From the cell containing the given text, extract its center point as [X, Y] coordinate. 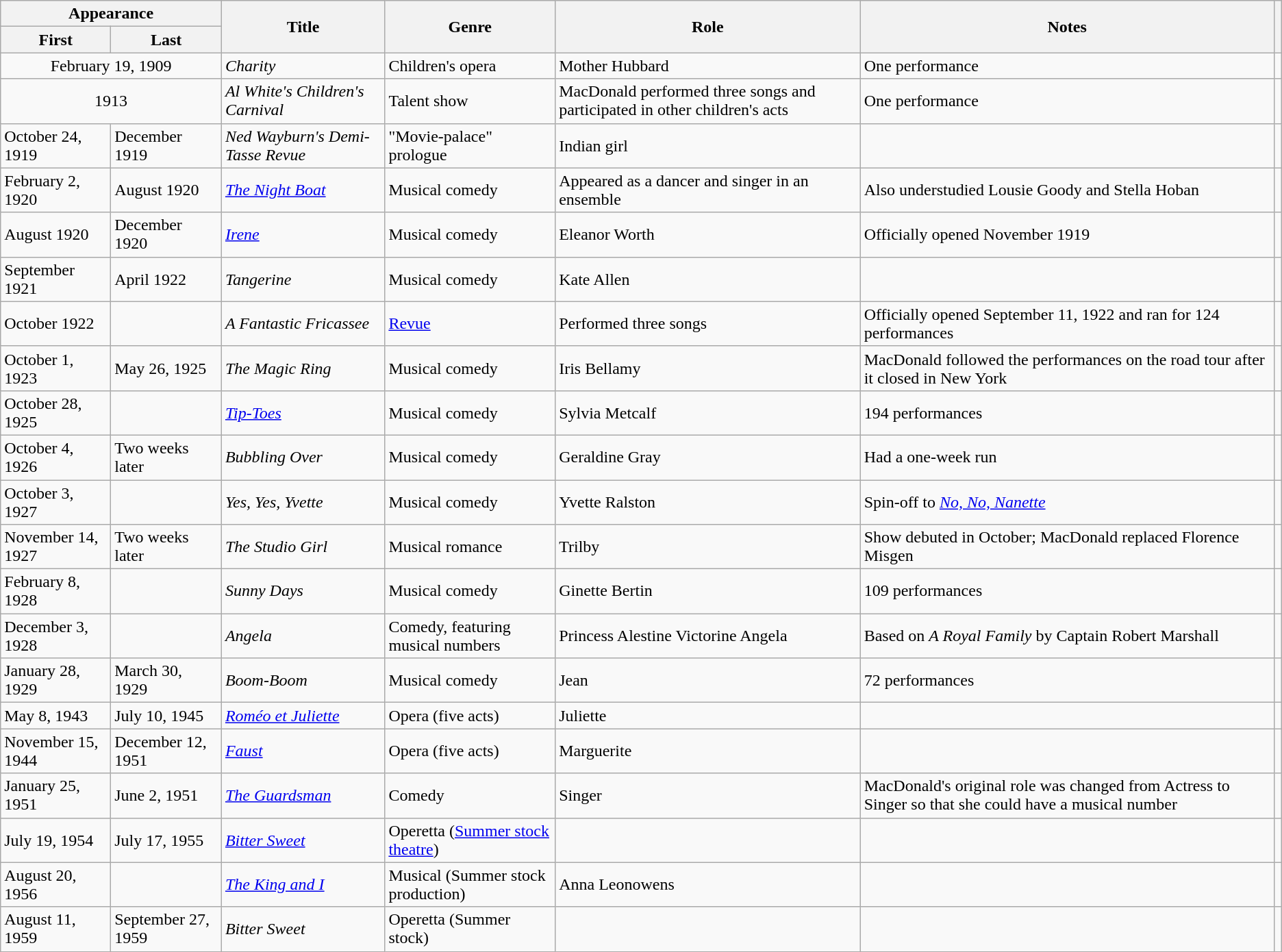
Comedy [470, 796]
Tip-Toes [303, 412]
February 8, 1928 [56, 592]
Spin-off to No, No, Nanette [1067, 501]
Boom-Boom [303, 681]
April 1922 [166, 279]
Angela [303, 636]
January 28, 1929 [56, 681]
Last [166, 40]
Appearance [111, 14]
May 26, 1925 [166, 368]
Had a one-week run [1067, 458]
Operetta (Summer stock theatre) [470, 840]
The Studio Girl [303, 547]
July 10, 1945 [166, 716]
The Night Boat [303, 190]
December 1919 [166, 145]
Role [708, 27]
Revue [470, 323]
Anna Leonowens [708, 885]
Mother Hubbard [708, 66]
Appeared as a dancer and singer in an ensemble [708, 190]
Singer [708, 796]
MacDonald's original role was changed from Actress to Singer so that she could have a musical number [1067, 796]
Iris Bellamy [708, 368]
August 20, 1956 [56, 885]
109 performances [1067, 592]
March 30, 1929 [166, 681]
July 19, 1954 [56, 840]
Children's opera [470, 66]
Kate Allen [708, 279]
Operetta (Summer stock) [470, 929]
Princess Alestine Victorine Angela [708, 636]
Sylvia Metcalf [708, 412]
Ginette Bertin [708, 592]
Talent show [470, 101]
Comedy, featuring musical numbers [470, 636]
"Movie-palace" prologue [470, 145]
Marguerite [708, 751]
Bubbling Over [303, 458]
October 1, 1923 [56, 368]
June 2, 1951 [166, 796]
October 1922 [56, 323]
Jean [708, 681]
Indian girl [708, 145]
The Guardsman [303, 796]
Notes [1067, 27]
Officially opened September 11, 1922 and ran for 124 performances [1067, 323]
A Fantastic Fricassee [303, 323]
1913 [111, 101]
February 19, 1909 [111, 66]
Officially opened November 1919 [1067, 234]
December 3, 1928 [56, 636]
December 12, 1951 [166, 751]
Eleanor Worth [708, 234]
November 14, 1927 [56, 547]
MacDonald followed the performances on the road tour after it closed in New York [1067, 368]
Show debuted in October; MacDonald replaced Florence Misgen [1067, 547]
August 11, 1959 [56, 929]
Faust [303, 751]
Irene [303, 234]
First [56, 40]
194 performances [1067, 412]
Based on A Royal Family by Captain Robert Marshall [1067, 636]
The King and I [303, 885]
Title [303, 27]
Yvette Ralston [708, 501]
September 27, 1959 [166, 929]
Trilby [708, 547]
Genre [470, 27]
May 8, 1943 [56, 716]
72 performances [1067, 681]
October 3, 1927 [56, 501]
July 17, 1955 [166, 840]
Charity [303, 66]
Al White's Children's Carnival [303, 101]
Tangerine [303, 279]
The Magic Ring [303, 368]
Juliette [708, 716]
November 15, 1944 [56, 751]
Musical romance [470, 547]
Roméo et Juliette [303, 716]
Musical (Summer stock production) [470, 885]
October 4, 1926 [56, 458]
October 28, 1925 [56, 412]
January 25, 1951 [56, 796]
Geraldine Gray [708, 458]
Performed three songs [708, 323]
MacDonald performed three songs and participated in other children's acts [708, 101]
Ned Wayburn's Demi-Tasse Revue [303, 145]
Sunny Days [303, 592]
February 2, 1920 [56, 190]
Also understudied Lousie Goody and Stella Hoban [1067, 190]
September 1921 [56, 279]
December 1920 [166, 234]
Yes, Yes, Yvette [303, 501]
October 24, 1919 [56, 145]
